Return [X, Y] of the center of cell containing provided text 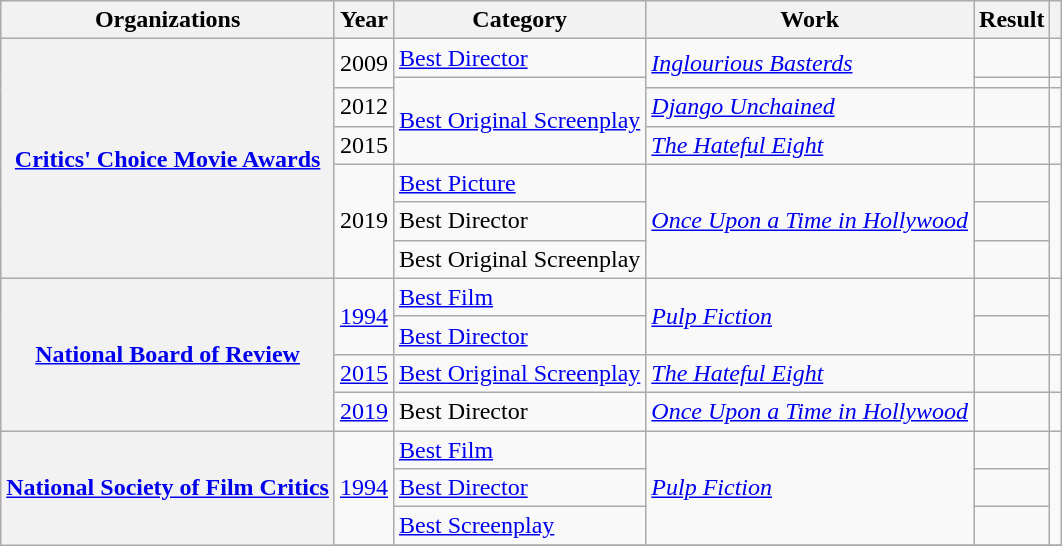
Category [519, 20]
Organizations [168, 20]
Django Unchained [810, 107]
2009 [364, 64]
Critics' Choice Movie Awards [168, 158]
National Board of Review [168, 354]
Best Screenplay [519, 526]
2012 [364, 107]
Work [810, 20]
Inglourious Basterds [810, 64]
Year [364, 20]
Best Picture [519, 183]
National Society of Film Critics [168, 487]
Result [1012, 20]
